Search for the cell housing the specified text and yield its (X, Y) center coordinate. 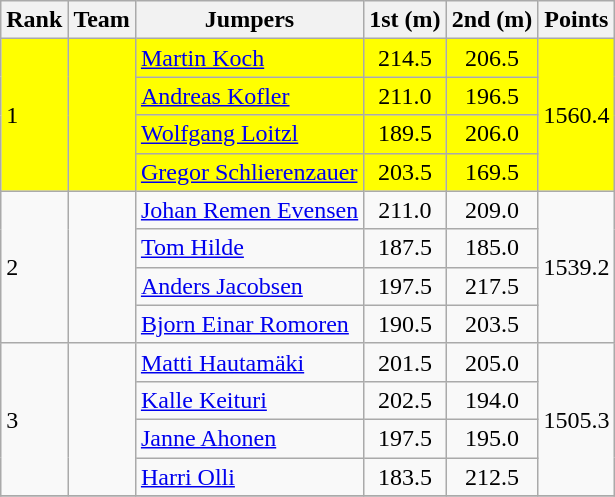
Harri Olli (249, 477)
202.5 (405, 400)
189.5 (405, 134)
209.0 (492, 210)
185.0 (492, 248)
1st (m) (405, 20)
196.5 (492, 96)
Bjorn Einar Romoren (249, 324)
1560.4 (576, 115)
Tom Hilde (249, 248)
187.5 (405, 248)
201.5 (405, 362)
Janne Ahonen (249, 438)
Anders Jacobsen (249, 286)
Andreas Kofler (249, 96)
Gregor Schlierenzauer (249, 172)
206.0 (492, 134)
205.0 (492, 362)
190.5 (405, 324)
212.5 (492, 477)
169.5 (492, 172)
2 (34, 267)
Rank (34, 20)
Martin Koch (249, 58)
Jumpers (249, 20)
194.0 (492, 400)
Points (576, 20)
1539.2 (576, 267)
2nd (m) (492, 20)
Matti Hautamäki (249, 362)
Johan Remen Evensen (249, 210)
183.5 (405, 477)
Team (102, 20)
1505.3 (576, 419)
3 (34, 419)
195.0 (492, 438)
217.5 (492, 286)
206.5 (492, 58)
214.5 (405, 58)
Wolfgang Loitzl (249, 134)
Kalle Keituri (249, 400)
1 (34, 115)
